Locate the cell with the specified text and output its [X, Y] center coordinate. 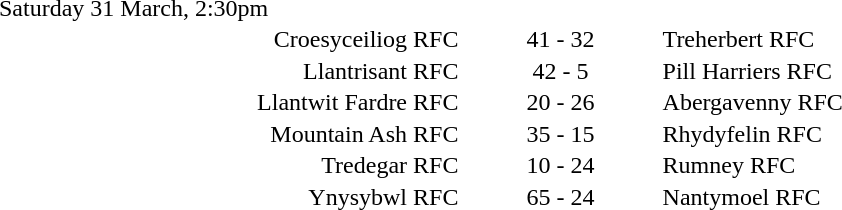
20 - 26 [560, 103]
42 - 5 [560, 71]
41 - 32 [560, 39]
35 - 15 [560, 134]
10 - 24 [560, 165]
